Locate the cell with the specified text and output its [x, y] center coordinate. 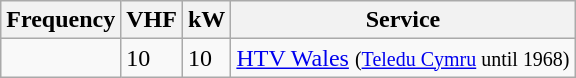
kW [206, 20]
Frequency [61, 20]
VHF [152, 20]
HTV Wales (Teledu Cymru until 1968) [403, 58]
Service [403, 20]
